Identify which cell holds the provided text, then report its (X, Y) central coordinate. 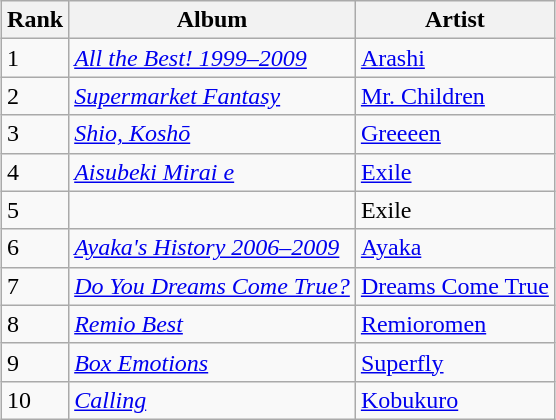
Greeeen (454, 134)
Box Emotions (212, 362)
Artist (454, 20)
5 (36, 210)
Aisubeki Mirai e (212, 172)
8 (36, 324)
Superfly (454, 362)
Mr. Children (454, 96)
Do You Dreams Come True? (212, 286)
Remio Best (212, 324)
1 (36, 58)
3 (36, 134)
Album (212, 20)
Kobukuro (454, 400)
4 (36, 172)
Arashi (454, 58)
7 (36, 286)
9 (36, 362)
Dreams Come True (454, 286)
Ayaka (454, 248)
All the Best! 1999–2009 (212, 58)
2 (36, 96)
10 (36, 400)
Remioromen (454, 324)
Supermarket Fantasy (212, 96)
Ayaka's History 2006–2009 (212, 248)
6 (36, 248)
Calling (212, 400)
Rank (36, 20)
Shio, Koshō (212, 134)
